Return the [X, Y] coordinate for the center point of the cell that contains the specified text.  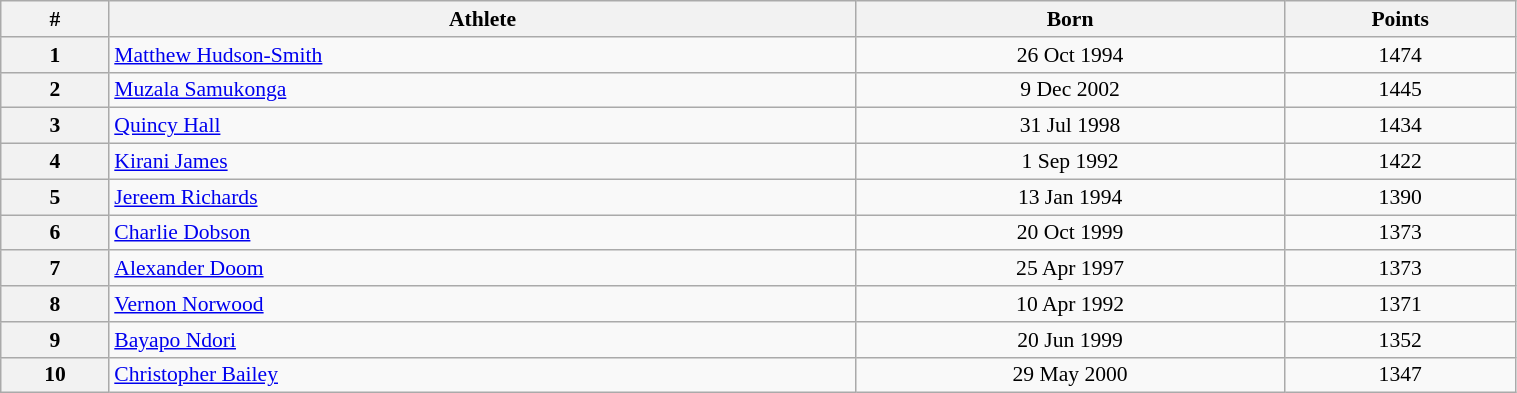
6 [55, 233]
Jereem Richards [482, 197]
Born [1070, 19]
2 [55, 90]
1371 [1400, 304]
Charlie Dobson [482, 233]
Alexander Doom [482, 269]
Matthew Hudson-Smith [482, 55]
20 Oct 1999 [1070, 233]
4 [55, 162]
Bayapo Ndori [482, 340]
1422 [1400, 162]
20 Jun 1999 [1070, 340]
9 Dec 2002 [1070, 90]
13 Jan 1994 [1070, 197]
Quincy Hall [482, 126]
9 [55, 340]
1474 [1400, 55]
7 [55, 269]
Kirani James [482, 162]
1 [55, 55]
1347 [1400, 375]
31 Jul 1998 [1070, 126]
3 [55, 126]
25 Apr 1997 [1070, 269]
10 Apr 1992 [1070, 304]
Points [1400, 19]
1 Sep 1992 [1070, 162]
8 [55, 304]
Athlete [482, 19]
10 [55, 375]
Muzala Samukonga [482, 90]
1445 [1400, 90]
1434 [1400, 126]
1390 [1400, 197]
1352 [1400, 340]
5 [55, 197]
Vernon Norwood [482, 304]
Christopher Bailey [482, 375]
26 Oct 1994 [1070, 55]
# [55, 19]
29 May 2000 [1070, 375]
